Determine the [x, y] coordinate at the center of the cell enclosing the given text.  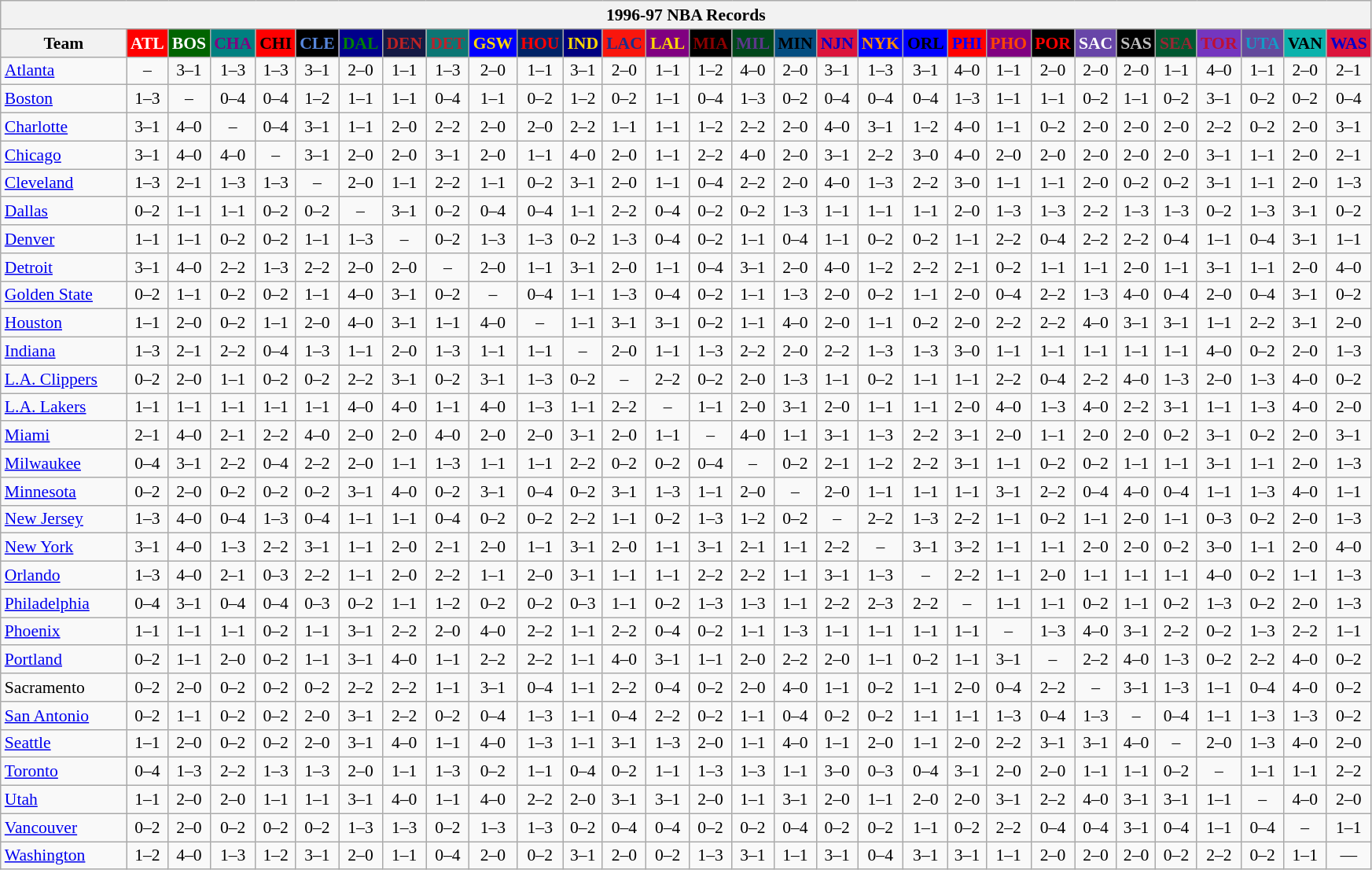
TOR [1219, 43]
Boston [64, 99]
CLE [318, 43]
Orlando [64, 576]
BOS [189, 43]
CHA [233, 43]
Phoenix [64, 632]
SEA [1176, 43]
New Jersey [64, 519]
Seattle [64, 743]
Indiana [64, 352]
DET [448, 43]
NJN [837, 43]
Washington [64, 856]
SAS [1136, 43]
Miami [64, 436]
PHI [967, 43]
Team [64, 43]
VAN [1305, 43]
NYK [881, 43]
SAC [1096, 43]
— [1349, 856]
WAS [1349, 43]
Toronto [64, 772]
MIA [710, 43]
San Antonio [64, 716]
L.A. Clippers [64, 379]
HOU [539, 43]
Houston [64, 323]
Chicago [64, 155]
ATL [148, 43]
Milwaukee [64, 463]
Atlanta [64, 71]
Portland [64, 660]
Utah [64, 800]
Detroit [64, 267]
DAL [361, 43]
Sacramento [64, 688]
Philadelphia [64, 603]
Denver [64, 239]
2–3 [881, 603]
3–2 [967, 547]
MIN [795, 43]
CHI [275, 43]
IND [583, 43]
POR [1053, 43]
LAC [624, 43]
Dallas [64, 212]
DEN [404, 43]
New York [64, 547]
Golden State [64, 295]
UTA [1263, 43]
1996-97 NBA Records [686, 15]
Cleveland [64, 183]
Charlotte [64, 127]
MIL [753, 43]
Minnesota [64, 492]
L.A. Lakers [64, 407]
LAL [668, 43]
ORL [926, 43]
PHO [1008, 43]
Vancouver [64, 828]
GSW [494, 43]
